Return the [X, Y] coordinate for the center point of the cell that contains the specified text.  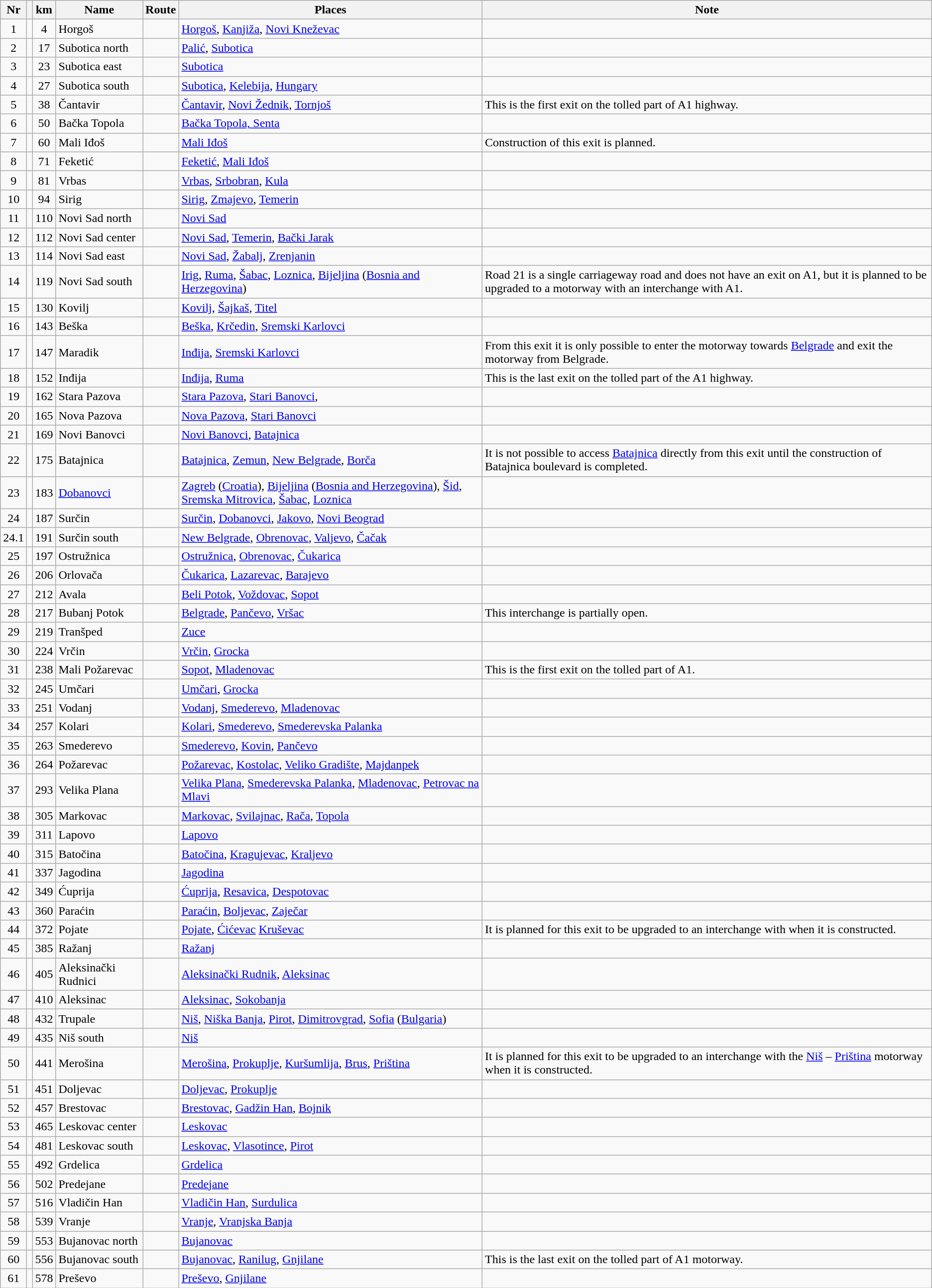
Beška, Krčedin, Sremski Karlovci [331, 326]
110 [44, 218]
19 [14, 397]
Novi Sad, Žabalj, Zrenjanin [331, 256]
Novi Banovci [100, 434]
Maradik [100, 352]
553 [44, 1241]
Places [331, 10]
Kolari, Smederevo, Smederevska Palanka [331, 727]
Nova Pazova, Stari Banovci [331, 416]
441 [44, 1063]
405 [44, 974]
Subotica south [100, 86]
8 [14, 161]
Beška [100, 326]
Novi Sad center [100, 237]
This is the last exit on the tolled part of A1 motorway. [707, 1260]
305 [44, 816]
Trupale [100, 1019]
26 [14, 575]
Beli Potok, Voždovac, Sopot [331, 594]
22 [14, 460]
197 [44, 556]
Brestovac, Gadžin Han, Bojnik [331, 1108]
Markovac, Svilajnac, Rača, Topola [331, 816]
Avala [100, 594]
Tranšped [100, 632]
465 [44, 1127]
224 [44, 651]
578 [44, 1279]
Niš south [100, 1038]
263 [44, 746]
Vrčin, Grocka [331, 651]
Vrbas, Srbobran, Kula [331, 180]
7 [14, 142]
Novi Sad, Temerin, Bački Jarak [331, 237]
143 [44, 326]
385 [44, 949]
Niš, Niška Banja, Pirot, Dimitrovgrad, Sofia (Bulgaria) [331, 1019]
Bubanj Potok [100, 613]
Novi Sad north [100, 218]
47 [14, 1000]
40 [14, 854]
Čantavir, Novi Žednik, Tornjoš [331, 105]
81 [44, 180]
32 [14, 689]
52 [14, 1108]
Leskovac [331, 1127]
Ostružnica [100, 556]
Vrbas [100, 180]
Niš [331, 1038]
Batočina [100, 854]
30 [14, 651]
49 [14, 1038]
14 [14, 282]
33 [14, 708]
Velika Plana [100, 790]
187 [44, 518]
36 [14, 764]
Bujanovac south [100, 1260]
It is planned for this exit to be upgraded to an interchange with when it is constructed. [707, 930]
502 [44, 1183]
Kolari [100, 727]
Kovilj, Šajkaš, Titel [331, 308]
Požarevac [100, 764]
58 [14, 1221]
Zuce [331, 632]
451 [44, 1089]
Orlovača [100, 575]
Aleksinački Rudnici [100, 974]
212 [44, 594]
Aleksinac [100, 1000]
372 [44, 930]
119 [44, 282]
57 [14, 1202]
Smederevo [100, 746]
Bujanovac, Ranilug, Gnjilane [331, 1260]
293 [44, 790]
Leskovac, Vlasotince, Pirot [331, 1146]
Stara Pazova, Stari Banovci, [331, 397]
New Belgrade, Obrenovac, Valjevo, Čačak [331, 537]
Construction of this exit is planned. [707, 142]
Požarevac, Kostolac, Veliko Gradište, Majdanpek [331, 764]
56 [14, 1183]
Name [100, 10]
Pojate, Ćićevac Kruševac [331, 930]
Road 21 is a single carriageway road and does not have an exit on A1, but it is planned to be upgraded to a motorway with an interchange with A1. [707, 282]
Inđija, Ruma [331, 378]
264 [44, 764]
45 [14, 949]
Feketić [100, 161]
24.1 [14, 537]
206 [44, 575]
24 [14, 518]
This is the first exit on the tolled part of A1. [707, 670]
Batočina, Kragujevac, Kraljevo [331, 854]
Sirig [100, 199]
360 [44, 910]
Ćuprija [100, 891]
Brestovac [100, 1108]
Vrčin [100, 651]
Vranje, Vranjska Banja [331, 1221]
Note [707, 10]
337 [44, 872]
5 [14, 105]
44 [14, 930]
Bačka Topola [100, 123]
13 [14, 256]
481 [44, 1146]
175 [44, 460]
112 [44, 237]
349 [44, 891]
539 [44, 1221]
Preševo, Gnjilane [331, 1279]
6 [14, 123]
51 [14, 1089]
Leskovac center [100, 1127]
42 [14, 891]
Novi Banovci, Batajnica [331, 434]
94 [44, 199]
Vladičin Han, Surdulica [331, 1202]
This is the last exit on the tolled part of the A1 highway. [707, 378]
29 [14, 632]
Doljevac, Prokuplje [331, 1089]
556 [44, 1260]
Subotica north [100, 48]
Leskovac south [100, 1146]
18 [14, 378]
130 [44, 308]
Čantavir [100, 105]
71 [44, 161]
Merošina, Prokuplje, Kuršumlija, Brus, Priština [331, 1063]
Surčin, Dobanovci, Jakovo, Novi Beograd [331, 518]
28 [14, 613]
Dobanovci [100, 493]
Aleksinac, Sokobanja [331, 1000]
35 [14, 746]
39 [14, 835]
54 [14, 1146]
219 [44, 632]
16 [14, 326]
It is planned for this exit to be upgraded to an interchange with the Niš – Priština motorway when it is constructed. [707, 1063]
41 [14, 872]
15 [14, 308]
Batajnica [100, 460]
Paraćin [100, 910]
Umčari, Grocka [331, 689]
Paraćin, Boljevac, Zaječar [331, 910]
From this exit it is only possible to enter the motorway towards Belgrade and exit the motorway from Belgrade. [707, 352]
61 [14, 1279]
432 [44, 1019]
Pojate [100, 930]
Vodanj [100, 708]
Route [161, 10]
152 [44, 378]
46 [14, 974]
114 [44, 256]
Nova Pazova [100, 416]
10 [14, 199]
Horgoš, Kanjiža, Novi Kneževac [331, 29]
516 [44, 1202]
315 [44, 854]
Velika Plana, Smederevska Palanka, Mladenovac, Petrovac na Mlavi [331, 790]
12 [14, 237]
Batajnica, Zemun, New Belgrade, Borča [331, 460]
Nr [14, 10]
Palić, Subotica [331, 48]
492 [44, 1165]
Subotica, Kelebija, Hungary [331, 86]
Kovilj [100, 308]
Sopot, Mladenovac [331, 670]
20 [14, 416]
165 [44, 416]
37 [14, 790]
238 [44, 670]
Novi Sad south [100, 282]
Belgrade, Pančevo, Vršac [331, 613]
43 [14, 910]
169 [44, 434]
Umčari [100, 689]
48 [14, 1019]
Novi Sad [331, 218]
Subotica [331, 67]
3 [14, 67]
1 [14, 29]
Bujanovac [331, 1241]
245 [44, 689]
Vranje [100, 1221]
257 [44, 727]
251 [44, 708]
59 [14, 1241]
Sirig, Zmajevo, Temerin [331, 199]
Subotica east [100, 67]
Feketić, Mali Iđoš [331, 161]
Ćuprija, Resavica, Despotovac [331, 891]
Merošina [100, 1063]
Stara Pazova [100, 397]
Ostružnica, Obrenovac, Čukarica [331, 556]
Inđija [100, 378]
147 [44, 352]
Aleksinački Rudnik, Aleksinac [331, 974]
Čukarica, Lazarevac, Barajevo [331, 575]
Inđija, Sremski Karlovci [331, 352]
55 [14, 1165]
Mali Požarevac [100, 670]
Bujanovac north [100, 1241]
This is the first exit on the tolled part of A1 highway. [707, 105]
311 [44, 835]
Smederevo, Kovin, Pančevo [331, 746]
km [44, 10]
Vladičin Han [100, 1202]
Bačka Topola, Senta [331, 123]
Surčin south [100, 537]
2 [14, 48]
11 [14, 218]
21 [14, 434]
34 [14, 727]
162 [44, 397]
Vodanj, Smederevo, Mladenovac [331, 708]
25 [14, 556]
31 [14, 670]
183 [44, 493]
Doljevac [100, 1089]
Zagreb (Croatia), Bijeljina (Bosnia and Herzegovina), Šid, Sremska Mitrovica, Šabac, Loznica [331, 493]
Irig, Ruma, Šabac, Loznica, Bijeljina (Bosnia and Herzegovina) [331, 282]
Markovac [100, 816]
410 [44, 1000]
217 [44, 613]
9 [14, 180]
Novi Sad east [100, 256]
Horgoš [100, 29]
457 [44, 1108]
This interchange is partially open. [707, 613]
Preševo [100, 1279]
Surčin [100, 518]
435 [44, 1038]
191 [44, 537]
53 [14, 1127]
It is not possible to access Batajnica directly from this exit until the construction of Batajnica boulevard is completed. [707, 460]
